Determine the [X, Y] coordinate at the center of the cell enclosing the given text.  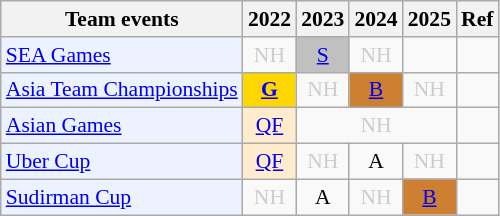
2024 [376, 19]
Asian Games [122, 126]
Sudirman Cup [122, 197]
S [322, 55]
2022 [270, 19]
Team events [122, 19]
2025 [430, 19]
Uber Cup [122, 162]
SEA Games [122, 55]
Asia Team Championships [122, 90]
2023 [322, 19]
Ref [477, 19]
G [270, 90]
